Capture the cell that displays the provided text and extract its (X, Y) central coordinate. 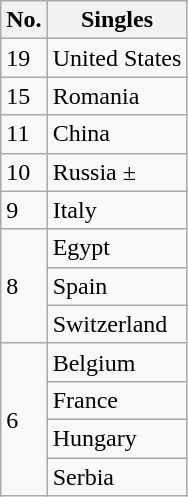
Spain (117, 286)
19 (24, 58)
10 (24, 172)
Russia ± (117, 172)
Singles (117, 20)
9 (24, 210)
Belgium (117, 362)
8 (24, 286)
Serbia (117, 477)
Hungary (117, 438)
China (117, 134)
11 (24, 134)
Switzerland (117, 324)
No. (24, 20)
6 (24, 419)
France (117, 400)
Romania (117, 96)
United States (117, 58)
Egypt (117, 248)
15 (24, 96)
Italy (117, 210)
